From the cell containing the given text, extract its center point as (X, Y) coordinate. 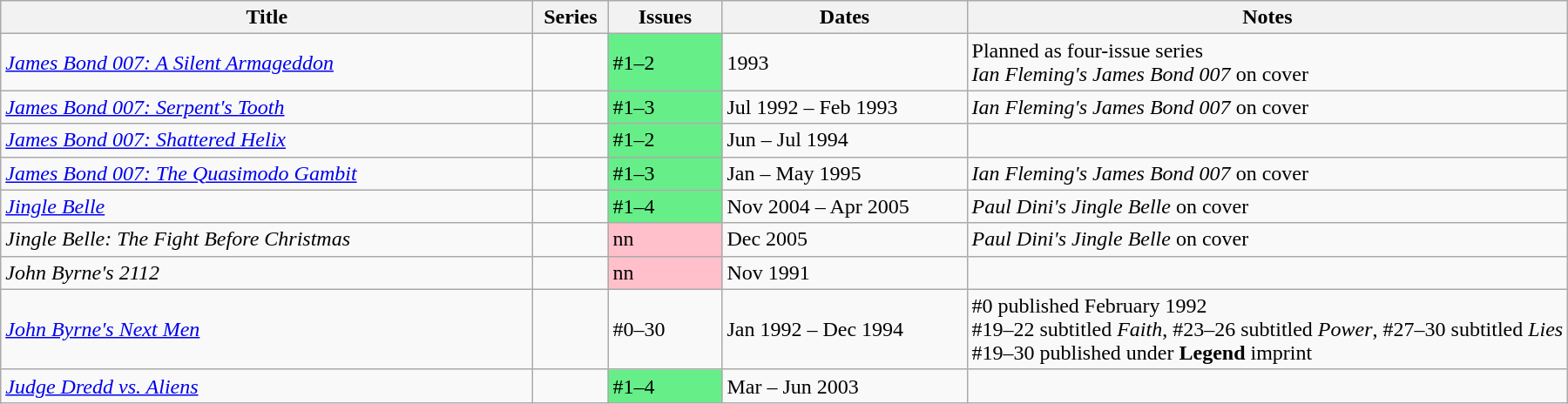
Nov 2004 – Apr 2005 (845, 206)
Issues (666, 17)
Series (571, 17)
Nov 1991 (845, 273)
Mar – Jun 2003 (845, 386)
John Byrne's Next Men (267, 329)
Judge Dredd vs. Aliens (267, 386)
Jan – May 1995 (845, 173)
#0 published February 1992#19–22 subtitled Faith, #23–26 subtitled Power, #27–30 subtitled Lies#19–30 published under Legend imprint (1267, 329)
Jan 1992 – Dec 1994 (845, 329)
Jingle Belle: The Fight Before Christmas (267, 239)
James Bond 007: Serpent's Tooth (267, 107)
#0–30 (666, 329)
Jingle Belle (267, 206)
James Bond 007: Shattered Helix (267, 140)
Jul 1992 – Feb 1993 (845, 107)
James Bond 007: A Silent Armageddon (267, 63)
Title (267, 17)
Planned as four-issue seriesIan Fleming's James Bond 007 on cover (1267, 63)
Dec 2005 (845, 239)
1993 (845, 63)
Jun – Jul 1994 (845, 140)
John Byrne's 2112 (267, 273)
Dates (845, 17)
Notes (1267, 17)
James Bond 007: The Quasimodo Gambit (267, 173)
